Output the (X, Y) coordinate of the center of the cell containing the given text.  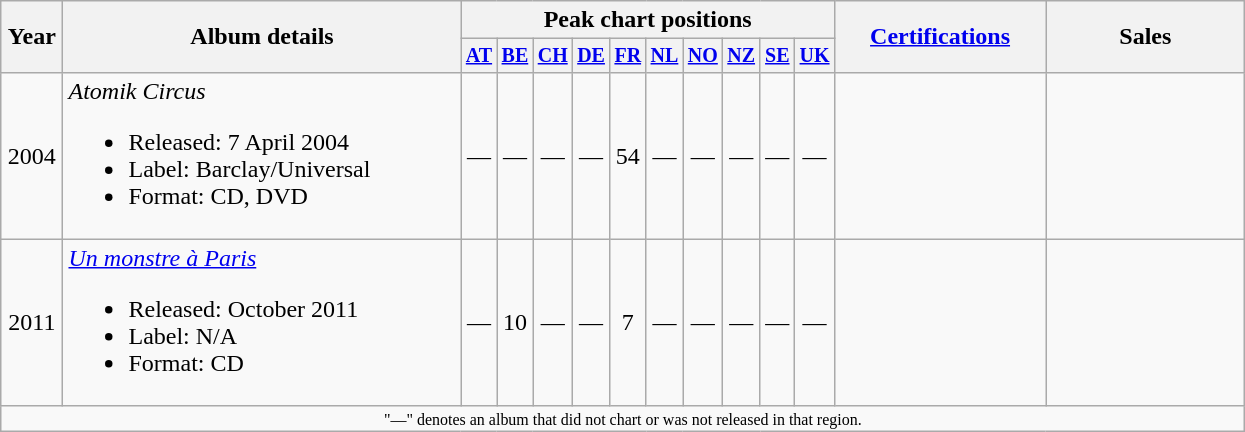
UK (814, 56)
2004 (32, 156)
DE (590, 56)
Year (32, 37)
Atomik Circus Released: 7 April 2004Label: Barclay/Universal Format: CD, DVD (262, 156)
10 (515, 322)
CH (552, 56)
Un monstre à Paris Released: October 2011Label: N/AFormat: CD (262, 322)
"—" denotes an album that did not chart or was not released in that region. (623, 418)
54 (628, 156)
NO (702, 56)
BE (515, 56)
Peak chart positions (648, 20)
2011 (32, 322)
Album details (262, 37)
NL (664, 56)
AT (479, 56)
Certifications (940, 37)
NZ (742, 56)
SE (778, 56)
FR (628, 56)
Sales (1146, 37)
7 (628, 322)
